Determine the (x, y) coordinate at the center of the cell enclosing the given text.  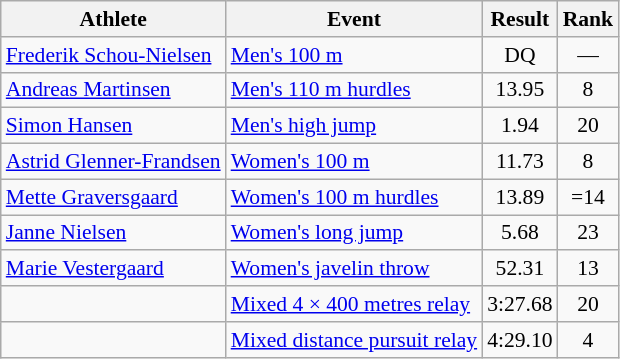
Men's 100 m (354, 55)
Event (354, 19)
Simon Hansen (114, 126)
11.73 (520, 162)
3:27.68 (520, 304)
Janne Nielsen (114, 233)
1.94 (520, 126)
4:29.10 (520, 340)
Andreas Martinsen (114, 90)
Mixed distance pursuit relay (354, 340)
13.89 (520, 197)
Rank (588, 19)
Astrid Glenner-Frandsen (114, 162)
13 (588, 269)
5.68 (520, 233)
DQ (520, 55)
Women's long jump (354, 233)
— (588, 55)
Frederik Schou-Nielsen (114, 55)
Men's high jump (354, 126)
Athlete (114, 19)
Result (520, 19)
Men's 110 m hurdles (354, 90)
23 (588, 233)
Marie Vestergaard (114, 269)
4 (588, 340)
13.95 (520, 90)
Women's 100 m (354, 162)
Women's javelin throw (354, 269)
=14 (588, 197)
52.31 (520, 269)
Mette Graversgaard (114, 197)
Women's 100 m hurdles (354, 197)
Mixed 4 × 400 metres relay (354, 304)
